Provide the (x, y) coordinate of the cell's center where the given text is located.  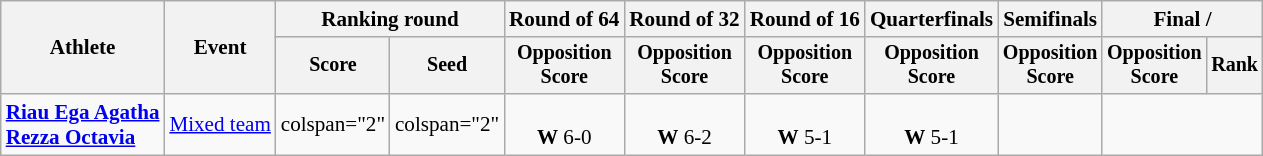
W 6-2 (684, 124)
Ranking round (390, 18)
Quarterfinals (932, 18)
Score (333, 65)
Riau Ega AgathaRezza Octavia (83, 124)
W 6-0 (564, 124)
Round of 16 (805, 18)
Event (220, 48)
Round of 32 (684, 18)
Final / (1182, 18)
Athlete (83, 48)
Rank (1234, 65)
Seed (447, 65)
Round of 64 (564, 18)
Mixed team (220, 124)
Semifinals (1050, 18)
